Output the [X, Y] coordinate of the center of the cell containing the given text.  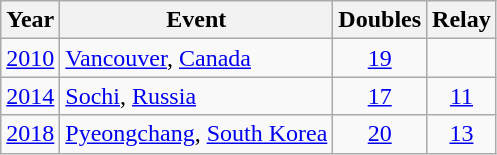
19 [380, 58]
17 [380, 96]
Year [30, 20]
Vancouver, Canada [196, 58]
2014 [30, 96]
11 [462, 96]
Event [196, 20]
Sochi, Russia [196, 96]
20 [380, 134]
2018 [30, 134]
13 [462, 134]
Pyeongchang, South Korea [196, 134]
2010 [30, 58]
Relay [462, 20]
Doubles [380, 20]
